Search for the cell housing the specified text and yield its [x, y] center coordinate. 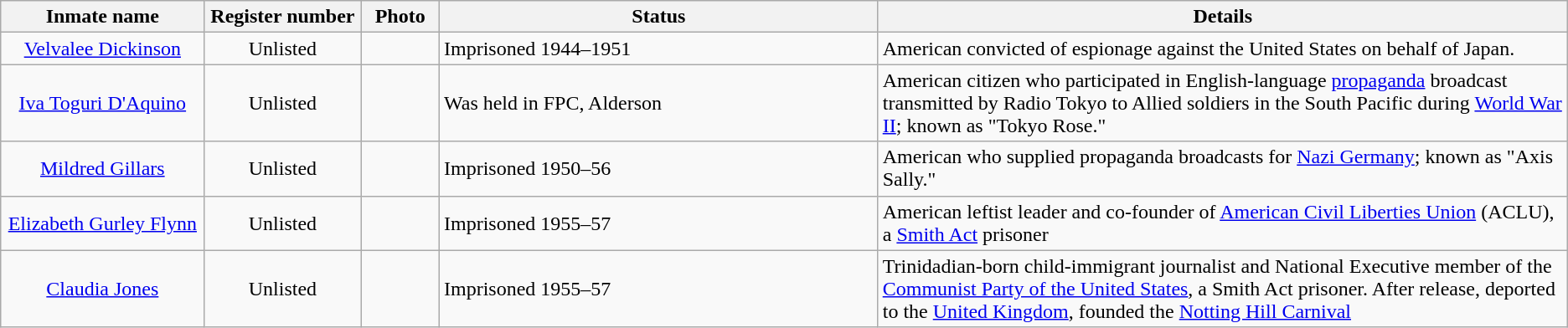
Register number [283, 17]
American who supplied propaganda broadcasts for Nazi Germany; known as "Axis Sally." [1223, 169]
Claudia Jones [102, 289]
American leftist leader and co-founder of American Civil Liberties Union (ACLU), a Smith Act prisoner [1223, 223]
Iva Toguri D'Aquino [102, 103]
Photo [400, 17]
Details [1223, 17]
Elizabeth Gurley Flynn [102, 223]
Mildred Gillars [102, 169]
Imprisoned 1950–56 [658, 169]
Status [658, 17]
Imprisoned 1944–1951 [658, 49]
Velvalee Dickinson [102, 49]
Inmate name [102, 17]
American convicted of espionage against the United States on behalf of Japan. [1223, 49]
Was held in FPC, Alderson [658, 103]
